Capture the cell that displays the provided text and extract its [x, y] central coordinate. 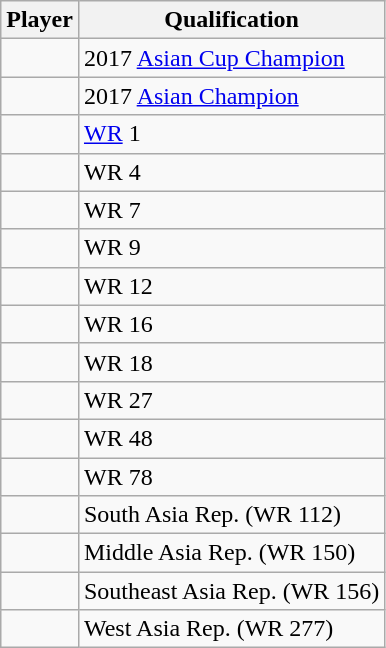
WR 16 [231, 324]
WR 9 [231, 248]
2017 Asian Champion [231, 96]
Player [40, 20]
Qualification [231, 20]
WR 48 [231, 438]
South Asia Rep. (WR 112) [231, 515]
West Asia Rep. (WR 277) [231, 629]
WR 78 [231, 477]
WR 7 [231, 210]
WR 12 [231, 286]
WR 18 [231, 362]
2017 Asian Cup Champion [231, 58]
WR 4 [231, 172]
WR 1 [231, 134]
Southeast Asia Rep. (WR 156) [231, 591]
WR 27 [231, 400]
Middle Asia Rep. (WR 150) [231, 553]
